Identify which cell holds the provided text, then report its [X, Y] central coordinate. 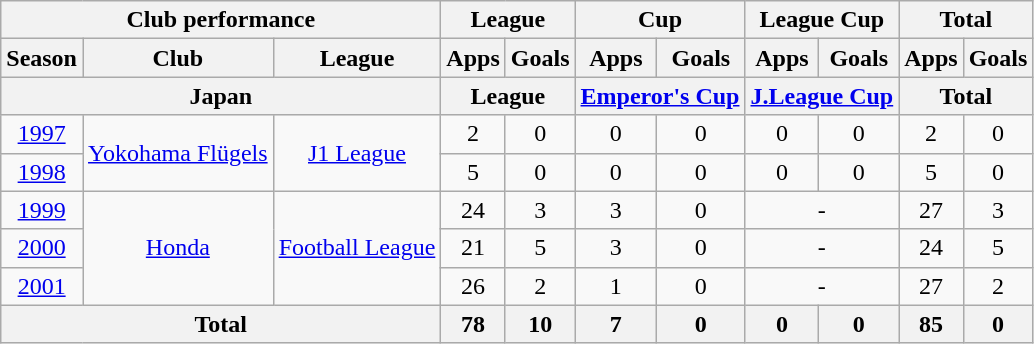
Japan [221, 96]
Honda [178, 248]
78 [473, 324]
1997 [42, 134]
Cup [660, 20]
1998 [42, 172]
85 [931, 324]
J1 League [357, 153]
26 [473, 286]
League Cup [822, 20]
Club performance [221, 20]
10 [540, 324]
Season [42, 58]
Club [178, 58]
2000 [42, 248]
1 [616, 286]
Emperor's Cup [660, 96]
Football League [357, 248]
J.League Cup [822, 96]
1999 [42, 210]
Yokohama Flügels [178, 153]
21 [473, 248]
2001 [42, 286]
7 [616, 324]
